Pinpoint the cell where the given text exists, returning its (X, Y) midpoint coordinate. 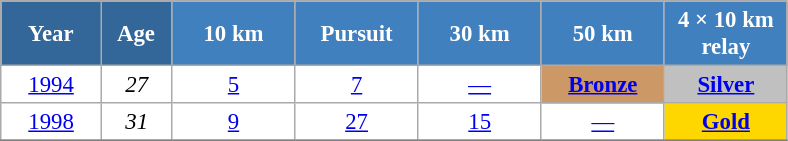
31 (136, 122)
Age (136, 34)
1994 (52, 85)
50 km (602, 34)
30 km (480, 34)
Silver (726, 85)
Bronze (602, 85)
7 (356, 85)
Gold (726, 122)
Year (52, 34)
9 (234, 122)
Pursuit (356, 34)
4 × 10 km relay (726, 34)
1998 (52, 122)
10 km (234, 34)
5 (234, 85)
15 (480, 122)
